Determine the (x, y) coordinate at the center of the cell enclosing the given text.  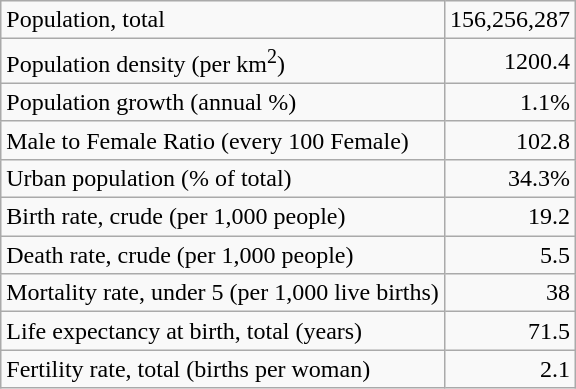
Death rate, crude (per 1,000 people) (223, 255)
2.1 (510, 369)
1200.4 (510, 62)
5.5 (510, 255)
Urban population (% of total) (223, 178)
Population density (per km2) (223, 62)
Male to Female Ratio (every 100 Female) (223, 140)
Population growth (annual %) (223, 102)
19.2 (510, 217)
Fertility rate, total (births per woman) (223, 369)
1.1% (510, 102)
156,256,287 (510, 20)
34.3% (510, 178)
Life expectancy at birth, total (years) (223, 331)
Mortality rate, under 5 (per 1,000 live births) (223, 293)
38 (510, 293)
102.8 (510, 140)
Population, total (223, 20)
71.5 (510, 331)
Birth rate, crude (per 1,000 people) (223, 217)
